Scan for the cell matching the given text and deliver its [x, y] coordinate at center. 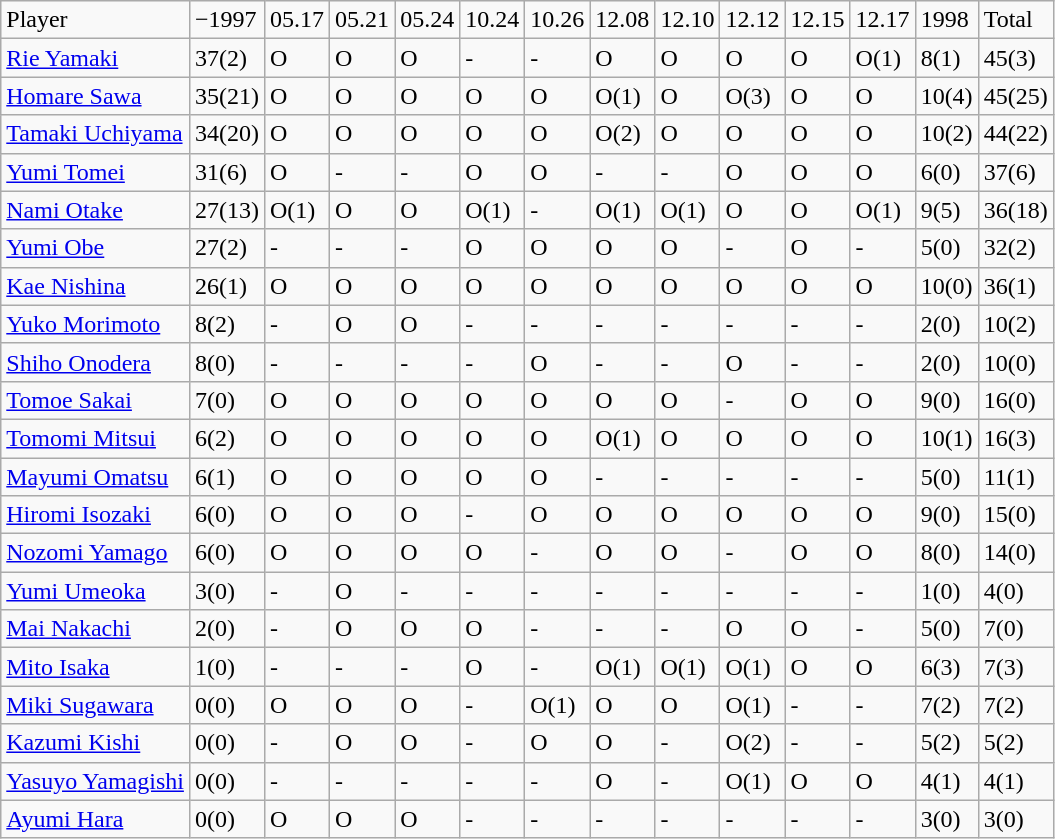
12.10 [688, 20]
37(2) [226, 58]
14(0) [1016, 553]
Tomoe Sakai [96, 400]
Hiromi Isozaki [96, 515]
Total [1016, 20]
27(2) [226, 248]
Shiho Onodera [96, 362]
Player [96, 20]
45(3) [1016, 58]
8(2) [226, 324]
36(1) [1016, 286]
Mito Isaka [96, 667]
Mayumi Omatsu [96, 477]
Nozomi Yamago [96, 553]
26(1) [226, 286]
6(3) [946, 667]
10.26 [558, 20]
6(1) [226, 477]
Yasuyo Yamagishi [96, 781]
Ayumi Hara [96, 819]
Nami Otake [96, 210]
05.24 [428, 20]
Tamaki Uchiyama [96, 134]
12.15 [818, 20]
Kae Nishina [96, 286]
34(20) [226, 134]
32(2) [1016, 248]
10.24 [492, 20]
15(0) [1016, 515]
36(18) [1016, 210]
05.17 [296, 20]
Yuko Morimoto [96, 324]
Yumi Tomei [96, 172]
1998 [946, 20]
6(2) [226, 438]
−1997 [226, 20]
12.08 [622, 20]
7(3) [1016, 667]
27(13) [226, 210]
37(6) [1016, 172]
35(21) [226, 96]
Mai Nakachi [96, 629]
16(0) [1016, 400]
11(1) [1016, 477]
31(6) [226, 172]
10(1) [946, 438]
9(5) [946, 210]
10(4) [946, 96]
12.12 [752, 20]
Tomomi Mitsui [96, 438]
16(3) [1016, 438]
Yumi Obe [96, 248]
Kazumi Kishi [96, 743]
45(25) [1016, 96]
4(0) [1016, 591]
Rie Yamaki [96, 58]
Miki Sugawara [96, 705]
O(3) [752, 96]
8(1) [946, 58]
44(22) [1016, 134]
05.21 [362, 20]
Yumi Umeoka [96, 591]
Homare Sawa [96, 96]
12.17 [882, 20]
